Capture the cell that displays the provided text and extract its (X, Y) central coordinate. 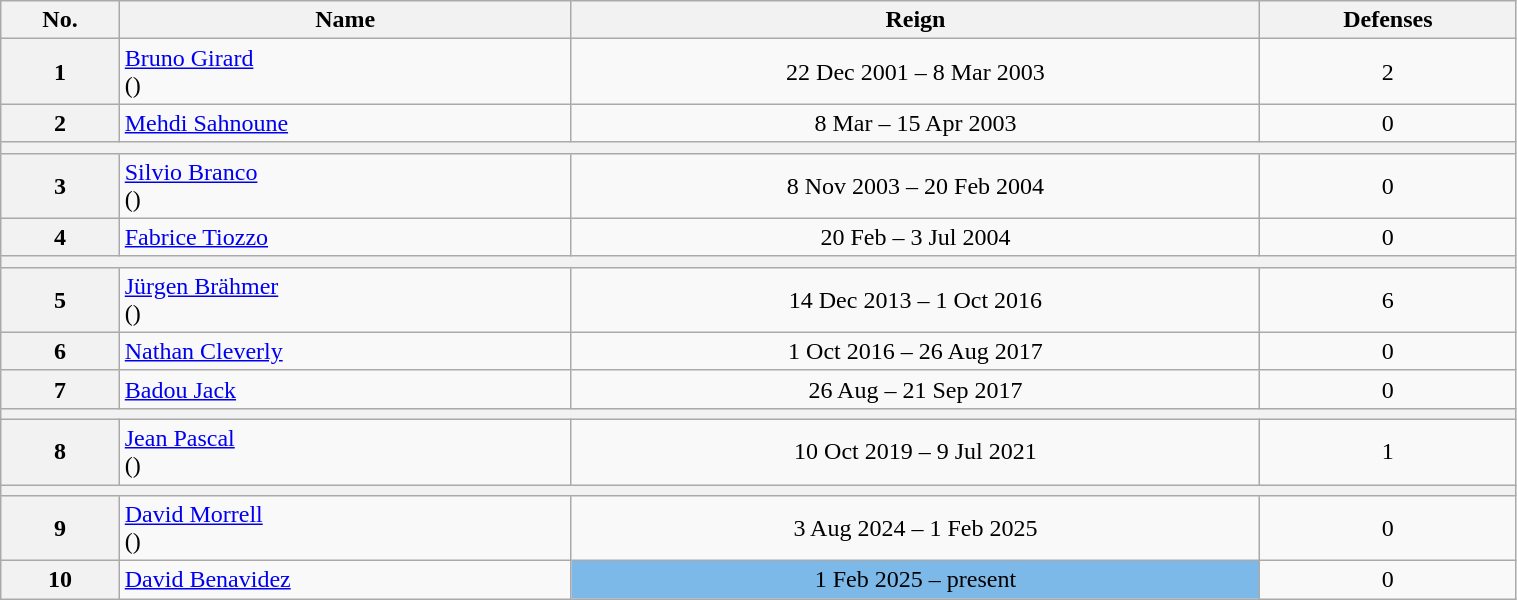
Name (345, 20)
Silvio Branco() (345, 186)
1 Oct 2016 – 26 Aug 2017 (916, 351)
Fabrice Tiozzo (345, 237)
8 Mar – 15 Apr 2003 (916, 123)
8 Nov 2003 – 20 Feb 2004 (916, 186)
8 (60, 452)
Reign (916, 20)
Badou Jack (345, 389)
Bruno Girard() (345, 72)
David Benavidez (345, 580)
5 (60, 300)
Jean Pascal() (345, 452)
4 (60, 237)
David Morrell() (345, 528)
14 Dec 2013 – 1 Oct 2016 (916, 300)
1 Feb 2025 – present (916, 580)
7 (60, 389)
10 Oct 2019 – 9 Jul 2021 (916, 452)
Mehdi Sahnoune (345, 123)
3 Aug 2024 – 1 Feb 2025 (916, 528)
3 (60, 186)
9 (60, 528)
Defenses (1388, 20)
22 Dec 2001 – 8 Mar 2003 (916, 72)
Nathan Cleverly (345, 351)
26 Aug – 21 Sep 2017 (916, 389)
10 (60, 580)
No. (60, 20)
20 Feb – 3 Jul 2004 (916, 237)
Jürgen Brähmer() (345, 300)
